Output the (x, y) coordinate of the center of the cell containing the given text.  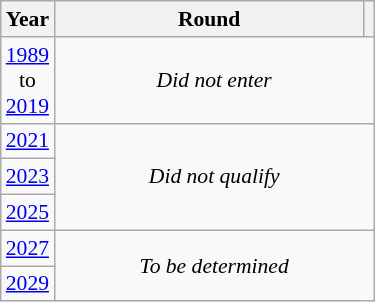
Round (209, 19)
2021 (28, 141)
2029 (28, 284)
2023 (28, 177)
Did not qualify (214, 176)
2025 (28, 213)
2027 (28, 248)
1989to2019 (28, 80)
Year (28, 19)
To be determined (214, 266)
Did not enter (214, 80)
